Detect which cell encompasses the target text, then output its (X, Y) center coordinate. 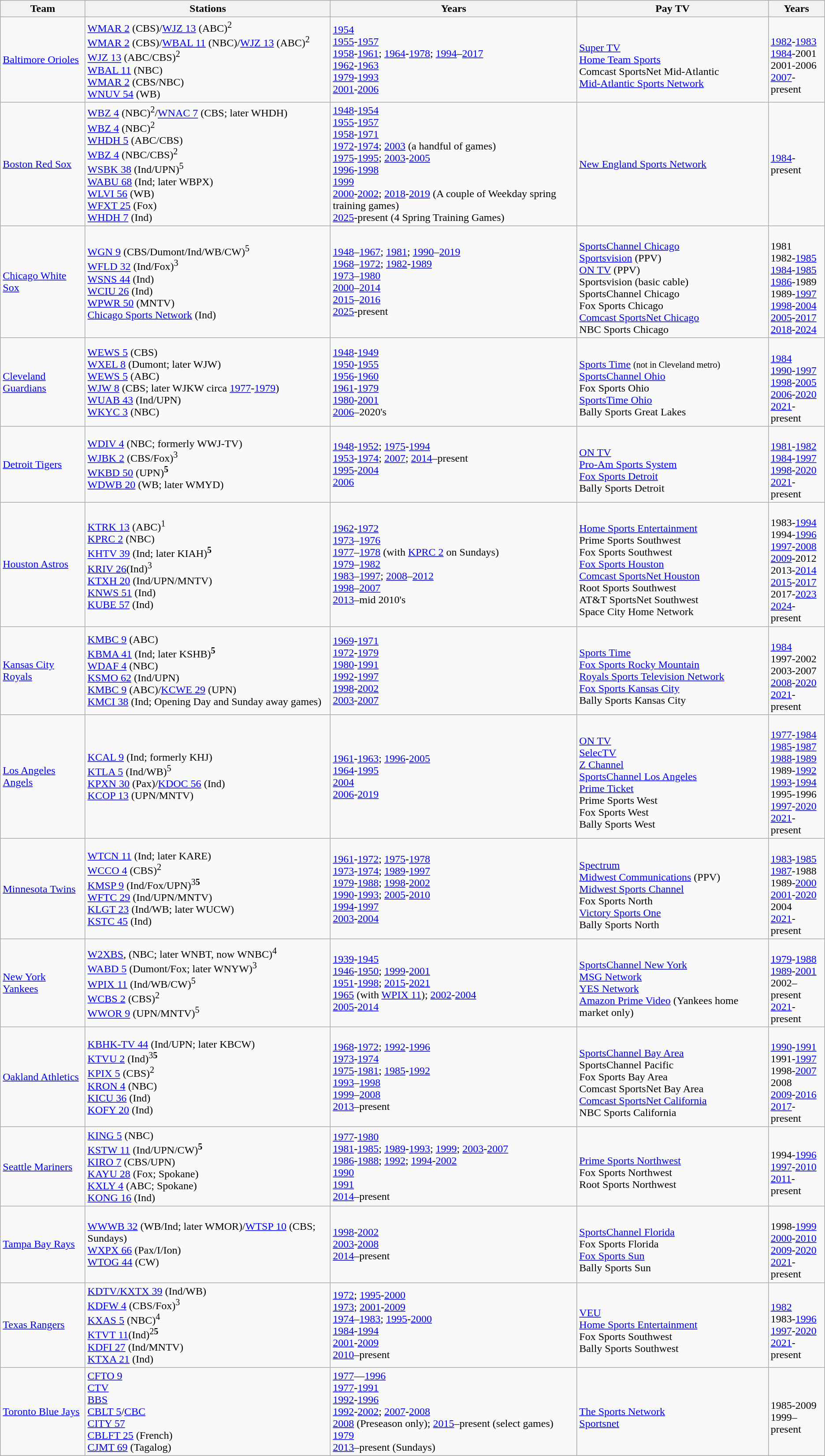
1983-1994 1994-1996 1997-2008 2009-2012 2013-2014 2015-2017 2017-2023 2024-present (796, 564)
1979-1988 1989-2001 2002–present 2021-present (796, 983)
1948–1967; 1981; 1990–20191968–1972; 1982-19891973–19802000–20142015–20162025-present (454, 282)
1981-1982 1984-1997 1998-2020 2021-present (796, 465)
Boston Red Sox (43, 164)
1985-2009 1999–present (796, 1411)
1977-1984 1985-1987 1988-1989 1989-1992 1993-1994 1995-1996 1997-2020 2021-present (796, 777)
1984-present (796, 164)
1977-19801981-1985; 1989-1993; 1999; 2003-20071986-1988; 1992; 1994-2002199019912014–present (454, 1167)
Detroit Tigers (43, 465)
1972; 1995-20001973; 2001-20091974–1983; 1995-20001984-19942001-20092010–present (454, 1325)
19541955-19571958-1961; 1964-1978; 1994–20171962-19631979-19932001-2006 (454, 60)
Minnesota Twins (43, 889)
Texas Rangers (43, 1325)
1948-1952; 1975-19941953-1974; 2007; 2014–present1995-20042006 (454, 465)
ON TV SelecTV Z Channel SportsChannel Los Angeles Prime Ticket Prime Sports West Fox Sports West Bally Sports West (673, 777)
WTCN 11 (Ind; later KARE)WCCO 4 (CBS)2KMSP 9 (Ind/Fox/UPN)35WFTC 29 (Ind/UPN/MNTV)KLGT 23 (Ind/WB; later WUCW)KSTC 45 (Ind) (208, 889)
1998-20022003-20082014–present (454, 1244)
KBHK-TV 44 (Ind/UPN; later KBCW)KTVU 2 (Ind)35KPIX 5 (CBS)2KRON 4 (NBC)KICU 36 (Ind)KOFY 20 (Ind) (208, 1077)
Sports Time Fox Sports Rocky Mountain Royals Sports Television Network Fox Sports Kansas City Bally Sports Kansas City (673, 671)
1983-1985 1987-1988 1989-2000 2001-2020 2004 2021-present (796, 889)
1961-1972; 1975-19781973-1974; 1989-19971979-1988; 1998-20021990-1993; 2005-20101994-19972003-2004 (454, 889)
Spectrum Midwest Communications (PPV) Midwest Sports Channel Fox Sports North Victory Sports One Bally Sports North (673, 889)
The Sports Network Sportsnet (673, 1411)
WEWS 5 (CBS)WXEL 8 (Dumont; later WJW)WEWS 5 (ABC)WJW 8 (CBS; later WJKW circa 1977-1979)WUAB 43 (Ind/UPN)WKYC 3 (NBC) (208, 382)
SportsChannel Florida Fox Sports Florida Fox Sports Sun Bally Sports Sun (673, 1244)
1977—19961977-19911992-19961992-2002; 2007-20082008 (Preseason only); 2015–present (select games)19792013–present (Sundays) (454, 1411)
1969-19711972-19791980-19911992-19971998-20022003-2007 (454, 671)
SportsChannel New York MSG Network YES Network Amazon Prime Video (Yankees home market only) (673, 983)
1968-1972; 1992-19961973-19741975-1981; 1985-19921993–19981999–20082013–present (454, 1077)
KCAL 9 (Ind; formerly KHJ)KTLA 5 (Ind/WB)5KPXN 30 (Pax)/KDOC 56 (Ind)KCOP 13 (UPN/MNTV) (208, 777)
1982 1983-1996 1997-2020 2021-present (796, 1325)
Tampa Bay Rays (43, 1244)
New York Yankees (43, 983)
KMBC 9 (ABC)KBMA 41 (Ind; later KSHB)5WDAF 4 (NBC)KSMO 62 (Ind/UPN)KMBC 9 (ABC)/KCWE 29 (UPN)KMCI 38 (Ind; Opening Day and Sunday away games) (208, 671)
KDTV/KXTX 39 (Ind/WB)KDFW 4 (CBS/Fox)3KXAS 5 (NBC)4KTVT 11(Ind)25KDFI 27 (Ind/MNTV)KTXA 21 (Ind) (208, 1325)
Oakland Athletics (43, 1077)
1990-1991 1991-1997 1998-2007 2008 2009-2016 2017-present (796, 1077)
KING 5 (NBC)KSTW 11 (Ind/UPN/CW)5KIRO 7 (CBS/UPN)KAYU 28 (Fox; Spokane)KXLY 4 (ABC; Spokane)KONG 16 (Ind) (208, 1167)
Team (43, 9)
1994-1996 1997-2010 2011-present (796, 1167)
Sports Time (not in Cleveland metro) SportsChannel Ohio Fox Sports Ohio SportsTime Ohio Bally Sports Great Lakes (673, 382)
Chicago White Sox (43, 282)
W2XBS, (NBC; later WNBT, now WNBC)4WABD 5 (Dumont/Fox; later WNYW)3WPIX 11 (Ind/WB/CW)5WCBS 2 (CBS)2WWOR 9 (UPN/MNTV)5 (208, 983)
Seattle Mariners (43, 1167)
Cleveland Guardians (43, 382)
1998-1999 2000-2010 2009-2020 2021-present (796, 1244)
Stations (208, 9)
WMAR 2 (CBS)/WJZ 13 (ABC)2WMAR 2 (CBS)/WBAL 11 (NBC)/WJZ 13 (ABC)2WJZ 13 (ABC/CBS)2WBAL 11 (NBC)WMAR 2 (CBS/NBC)WNUV 54 (WB) (208, 60)
ON TV Pro-Am Sports System Fox Sports Detroit Bally Sports Detroit (673, 465)
Los Angeles Angels (43, 777)
1984 1997-2002 2003-2007 2008-2020 2021-present (796, 671)
Houston Astros (43, 564)
VEU Home Sports Entertainment Fox Sports Southwest Bally Sports Southwest (673, 1325)
1939-19451946-1950; 1999-20011951-1998; 2015-20211965 (with WPIX 11); 2002-20042005-2014 (454, 983)
1962-19721973–19761977–1978 (with KPRC 2 on Sundays)1979–19821983–1997; 2008–20121998–20072013–mid 2010's (454, 564)
1982-1983 1984-2001 2001-2006 2007-present (796, 60)
Baltimore Orioles (43, 60)
Super TV Home Team Sports Comcast SportsNet Mid-Atlantic Mid-Atlantic Sports Network (673, 60)
Pay TV (673, 9)
1981 1982-1985 1984-1985 1986-1989 1989-1997 1998-2004 2005-2017 2018-2024 (796, 282)
CFTO 9CTVBBSCBLT 5/CBCCITY 57CBLFT 25 (French)CJMT 69 (Tagalog) (208, 1411)
WWWB 32 (WB/Ind; later WMOR)/WTSP 10 (CBS; Sundays)WXPX 66 (Pax/I/Ion)WTOG 44 (CW) (208, 1244)
WGN 9 (CBS/Dumont/Ind/WB/CW)5WFLD 32 (Ind/Fox)3WSNS 44 (Ind)WCIU 26 (Ind)WPWR 50 (MNTV)Chicago Sports Network (Ind) (208, 282)
1984 1990-1997 1998-2005 2006-2020 2021-present (796, 382)
WDIV 4 (NBC; formerly WWJ-TV)WJBK 2 (CBS/Fox)3WKBD 50 (UPN)5WDWB 20 (WB; later WMYD) (208, 465)
1948-19491950-19551956-19601961-19791980-20012006–2020's (454, 382)
Kansas City Royals (43, 671)
New England Sports Network (673, 164)
1961-1963; 1996-20051964-199520042006-2019 (454, 777)
Prime Sports Northwest Fox Sports Northwest Root Sports Northwest (673, 1167)
SportsChannel Bay Area SportsChannel Pacific Fox Sports Bay Area Comcast SportsNet Bay Area Comcast SportsNet California NBC Sports California (673, 1077)
KTRK 13 (ABC)1KPRC 2 (NBC)KHTV 39 (Ind; later KIAH)5KRIV 26(Ind)3KTXH 20 (Ind/UPN/MNTV)KNWS 51 (Ind)KUBE 57 (Ind) (208, 564)
Toronto Blue Jays (43, 1411)
